Scan for the cell matching the given text and deliver its [x, y] coordinate at center. 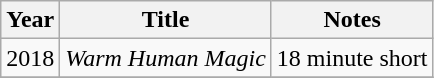
18 minute short [352, 58]
Year [30, 20]
2018 [30, 58]
Warm Human Magic [166, 58]
Notes [352, 20]
Title [166, 20]
